Capture the cell that displays the provided text and extract its (x, y) central coordinate. 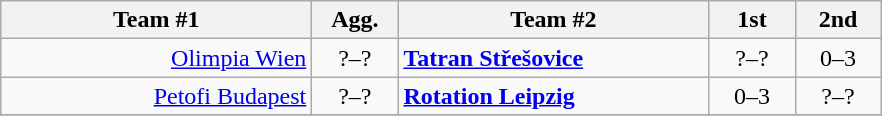
Olimpia Wien (156, 58)
Tatran Střešovice (554, 58)
1st (752, 20)
Petofi Budapest (156, 96)
Team #1 (156, 20)
Rotation Leipzig (554, 96)
Team #2 (554, 20)
2nd (838, 20)
Agg. (355, 20)
